Scan for the cell matching the given text and deliver its [X, Y] coordinate at center. 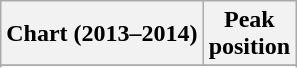
Peakposition [249, 34]
Chart (2013–2014) [102, 34]
